Extract the (x, y) coordinate from the center of the cell holding the provided text.  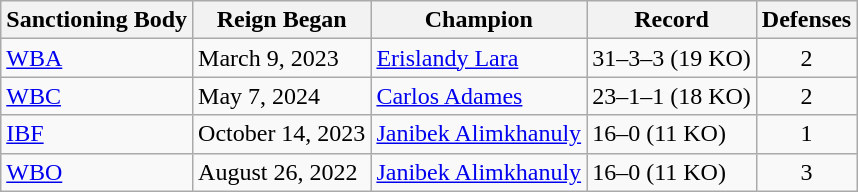
WBO (97, 172)
Defenses (806, 20)
31–3–3 (19 KO) (672, 58)
3 (806, 172)
March 9, 2023 (282, 58)
WBC (97, 96)
IBF (97, 134)
Carlos Adames (479, 96)
1 (806, 134)
May 7, 2024 (282, 96)
August 26, 2022 (282, 172)
Reign Began (282, 20)
October 14, 2023 (282, 134)
23–1–1 (18 KO) (672, 96)
Record (672, 20)
Champion (479, 20)
WBA (97, 58)
Sanctioning Body (97, 20)
Erislandy Lara (479, 58)
